For the text-containing cell, return its midpoint in [x, y] coordinate format. 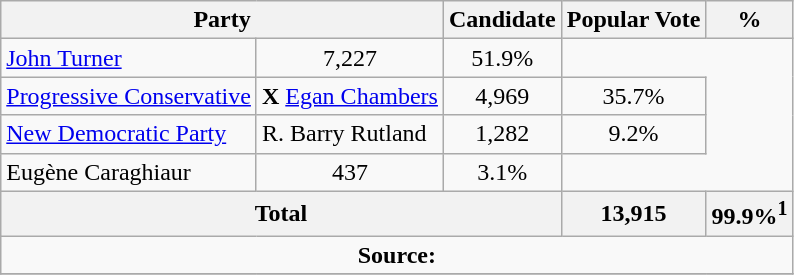
Popular Vote [634, 20]
John Turner [129, 58]
% [750, 20]
New Democratic Party [129, 134]
3.1% [502, 172]
R. Barry Rutland [350, 134]
Source: [397, 255]
Progressive Conservative [129, 96]
4,969 [502, 96]
437 [350, 172]
99.9%1 [750, 214]
13,915 [634, 214]
X Egan Chambers [350, 96]
51.9% [502, 58]
Eugène Caraghiaur [129, 172]
Total [281, 214]
7,227 [350, 58]
Candidate [502, 20]
1,282 [502, 134]
Party [222, 20]
35.7% [634, 96]
9.2% [634, 134]
